Provide the [x, y] coordinate of the cell's center where the given text is located.  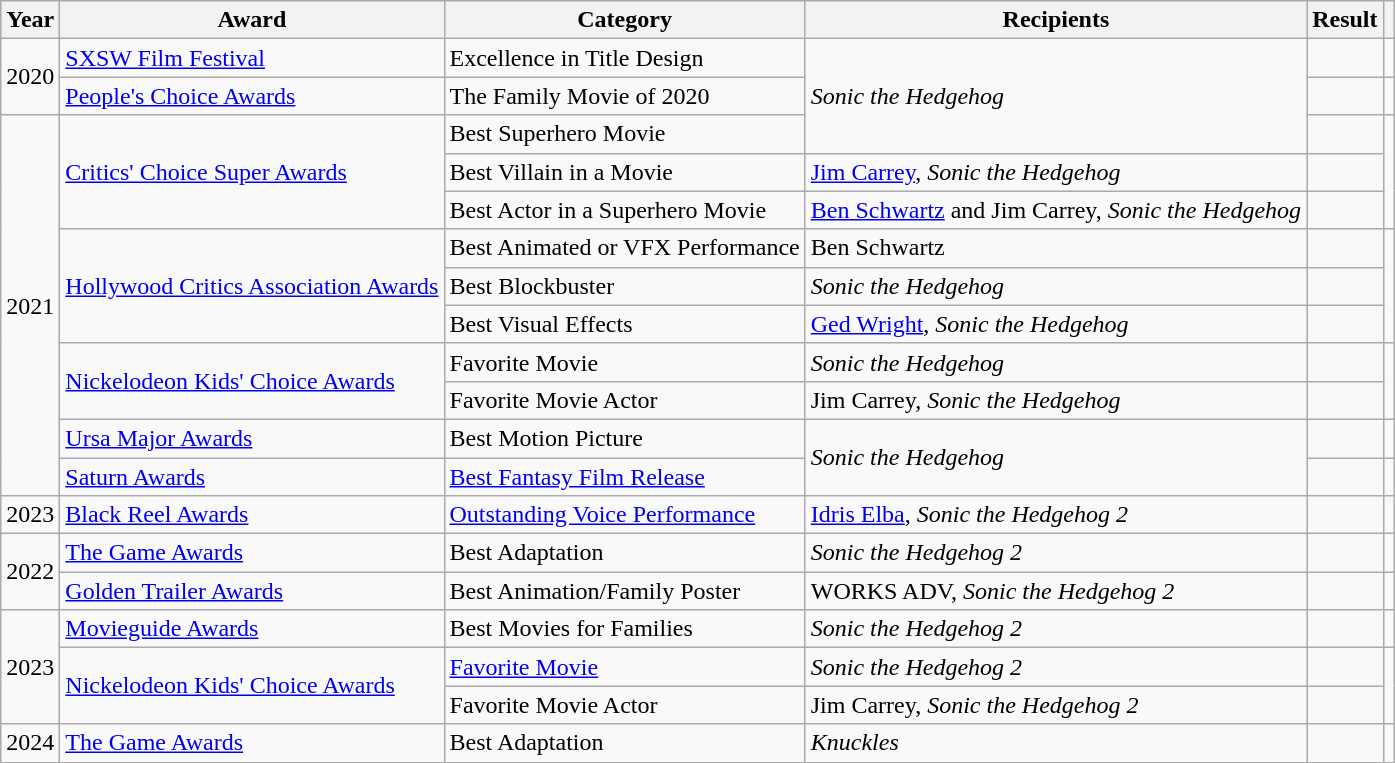
Hollywood Critics Association Awards [252, 286]
Golden Trailer Awards [252, 591]
Award [252, 20]
Best Superhero Movie [624, 134]
Ursa Major Awards [252, 438]
Best Animation/Family Poster [624, 591]
Excellence in Title Design [624, 58]
Result [1345, 20]
Best Animated or VFX Performance [624, 248]
Category [624, 20]
Best Visual Effects [624, 324]
Best Movies for Families [624, 629]
WORKS ADV, Sonic the Hedgehog 2 [1056, 591]
Ben Schwartz and Jim Carrey, Sonic the Hedgehog [1056, 210]
2021 [30, 306]
Ged Wright, Sonic the Hedgehog [1056, 324]
Saturn Awards [252, 477]
Idris Elba, Sonic the Hedgehog 2 [1056, 515]
Black Reel Awards [252, 515]
People's Choice Awards [252, 96]
Best Motion Picture [624, 438]
Outstanding Voice Performance [624, 515]
Recipients [1056, 20]
2020 [30, 77]
Best Blockbuster [624, 286]
SXSW Film Festival [252, 58]
Knuckles [1056, 743]
Ben Schwartz [1056, 248]
Critics' Choice Super Awards [252, 172]
Best Villain in a Movie [624, 172]
Best Actor in a Superhero Movie [624, 210]
Jim Carrey, Sonic the Hedgehog 2 [1056, 705]
2022 [30, 572]
Best Fantasy Film Release [624, 477]
Year [30, 20]
The Family Movie of 2020 [624, 96]
2024 [30, 743]
Movieguide Awards [252, 629]
